Pinpoint the cell where the given text exists, returning its (X, Y) midpoint coordinate. 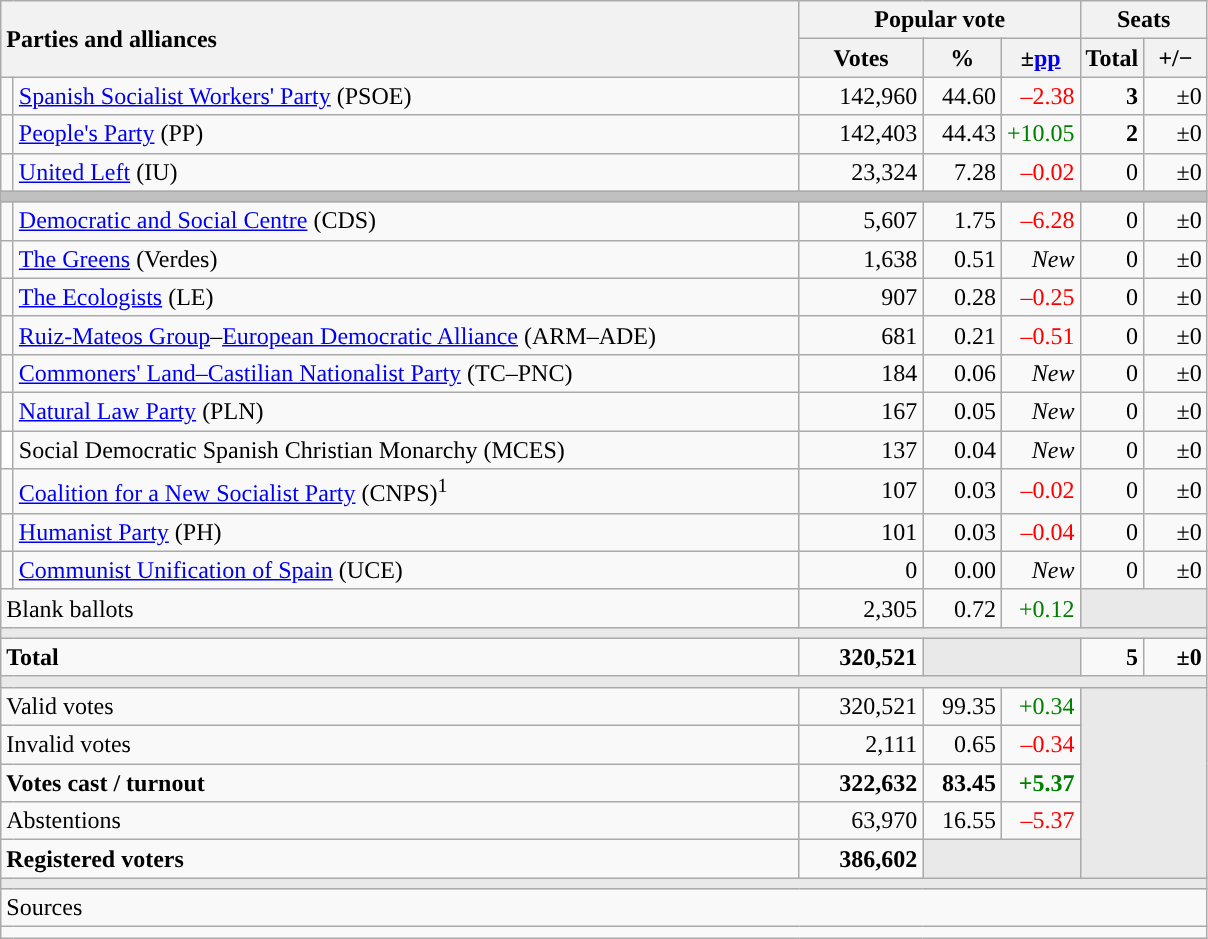
Democratic and Social Centre (CDS) (406, 221)
Seats (1144, 20)
907 (861, 297)
5,607 (861, 221)
0.65 (962, 745)
184 (861, 373)
+/− (1176, 58)
Valid votes (400, 706)
Invalid votes (400, 745)
83.45 (962, 783)
322,632 (861, 783)
2,111 (861, 745)
44.43 (962, 134)
The Ecologists (LE) (406, 297)
0.04 (962, 449)
0.28 (962, 297)
Blank ballots (400, 608)
% (962, 58)
Humanist Party (PH) (406, 532)
±pp (1040, 58)
Ruiz-Mateos Group–European Democratic Alliance (ARM–ADE) (406, 335)
Popular vote (940, 20)
Votes cast / turnout (400, 783)
2,305 (861, 608)
Communist Unification of Spain (UCE) (406, 570)
3 (1112, 96)
2 (1112, 134)
Sources (604, 908)
–0.04 (1040, 532)
–2.38 (1040, 96)
The Greens (Verdes) (406, 259)
People's Party (PP) (406, 134)
7.28 (962, 172)
0.06 (962, 373)
United Left (IU) (406, 172)
+5.37 (1040, 783)
0.05 (962, 411)
63,970 (861, 821)
Spanish Socialist Workers' Party (PSOE) (406, 96)
Social Democratic Spanish Christian Monarchy (MCES) (406, 449)
0.72 (962, 608)
1,638 (861, 259)
0.21 (962, 335)
Parties and alliances (400, 39)
Votes (861, 58)
137 (861, 449)
+10.05 (1040, 134)
Commoners' Land–Castilian Nationalist Party (TC–PNC) (406, 373)
–0.25 (1040, 297)
–0.34 (1040, 745)
0.51 (962, 259)
1.75 (962, 221)
–0.51 (1040, 335)
107 (861, 492)
–5.37 (1040, 821)
44.60 (962, 96)
142,403 (861, 134)
681 (861, 335)
101 (861, 532)
+0.34 (1040, 706)
99.35 (962, 706)
23,324 (861, 172)
Registered voters (400, 859)
+0.12 (1040, 608)
–6.28 (1040, 221)
386,602 (861, 859)
Abstentions (400, 821)
167 (861, 411)
5 (1112, 657)
142,960 (861, 96)
16.55 (962, 821)
Natural Law Party (PLN) (406, 411)
Coalition for a New Socialist Party (CNPS)1 (406, 492)
0.00 (962, 570)
